Detect which cell encompasses the target text, then output its [X, Y] center coordinate. 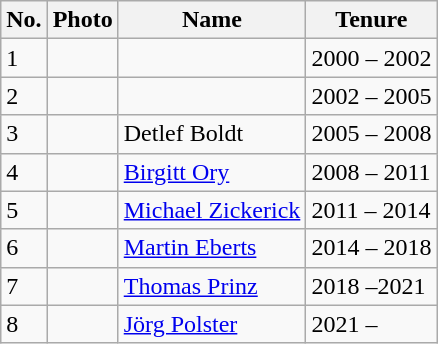
2014 – 2018 [372, 248]
Photo [82, 20]
8 [24, 324]
Jörg Polster [212, 324]
Birgitt Ory [212, 172]
2002 – 2005 [372, 96]
5 [24, 210]
No. [24, 20]
6 [24, 248]
2 [24, 96]
2018 –2021 [372, 286]
1 [24, 58]
Detlef Boldt [212, 134]
Michael Zickerick [212, 210]
2021 – [372, 324]
2011 – 2014 [372, 210]
2000 – 2002 [372, 58]
2005 – 2008 [372, 134]
Thomas Prinz [212, 286]
2008 – 2011 [372, 172]
Name [212, 20]
7 [24, 286]
Martin Eberts [212, 248]
4 [24, 172]
3 [24, 134]
Tenure [372, 20]
